Return (X, Y) of the center of cell containing provided text 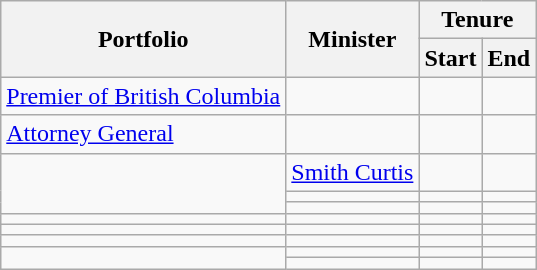
Tenure (478, 20)
Start (450, 58)
Attorney General (144, 134)
Portfolio (144, 39)
Smith Curtis (352, 172)
End (509, 58)
Premier of British Columbia (144, 96)
Minister (352, 39)
